Return (x, y) of the center of cell containing provided text 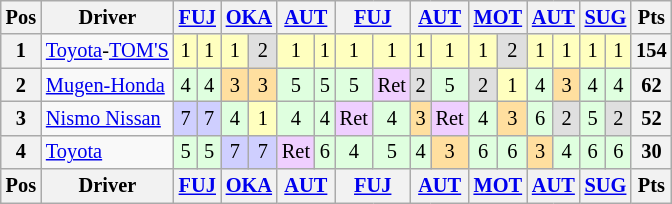
52 (651, 118)
Mugen-Honda (108, 85)
62 (651, 85)
154 (651, 51)
30 (651, 152)
Toyota (108, 152)
Toyota-TOM'S (108, 51)
Nismo Nissan (108, 118)
